Identify which cell holds the provided text, then report its [X, Y] central coordinate. 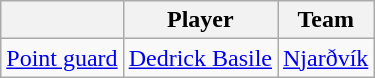
Point guard [62, 58]
Njarðvík [326, 58]
Dedrick Basile [200, 58]
Team [326, 20]
Player [200, 20]
